Identify which cell holds the provided text, then report its [X, Y] central coordinate. 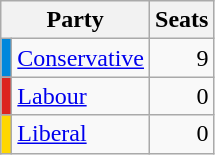
Conservative [81, 58]
9 [182, 58]
Labour [81, 96]
Party [76, 20]
Seats [182, 20]
Liberal [81, 134]
